Provide the [x, y] coordinate of the cell's center where the given text is located.  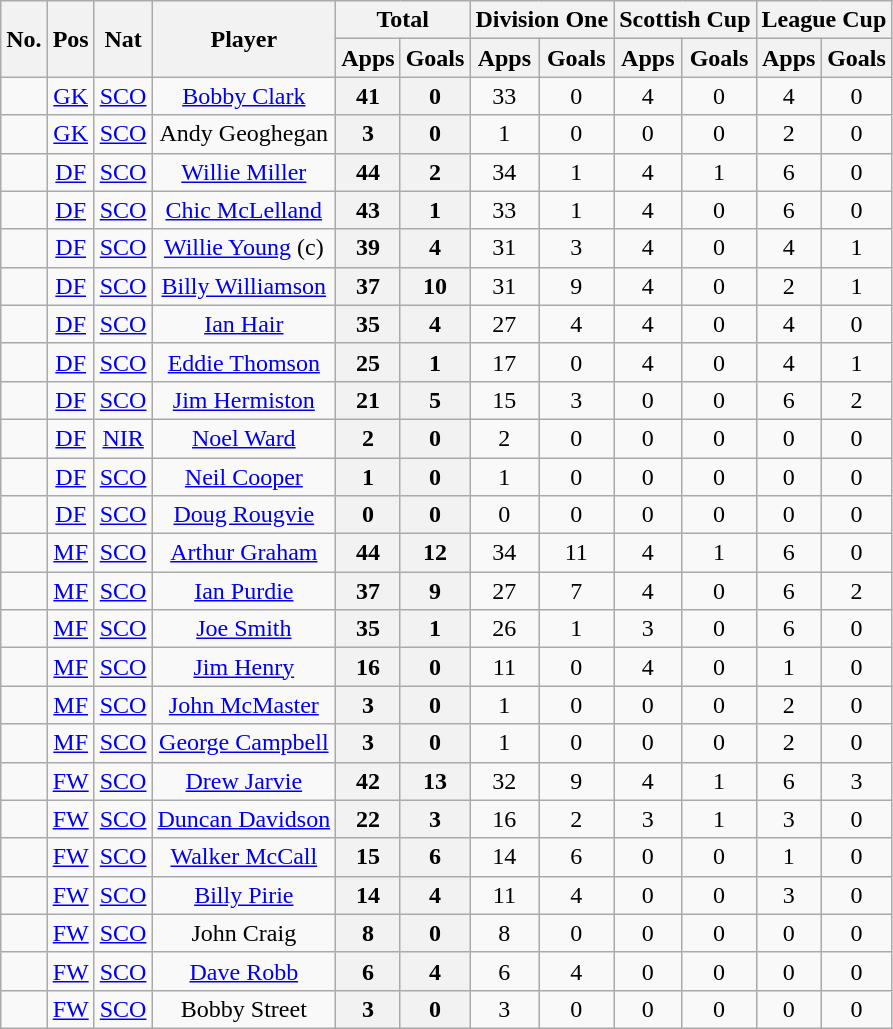
Billy Williamson [244, 286]
NIR [123, 438]
26 [504, 629]
10 [435, 286]
5 [435, 400]
Drew Jarvie [244, 781]
Eddie Thomson [244, 362]
Andy Geoghegan [244, 134]
No. [24, 39]
Pos [70, 39]
Bobby Street [244, 1009]
43 [368, 210]
Bobby Clark [244, 96]
Duncan Davidson [244, 819]
Jim Hermiston [244, 400]
League Cup [824, 20]
Arthur Graham [244, 553]
42 [368, 781]
Ian Hair [244, 324]
Scottish Cup [685, 20]
Ian Purdie [244, 591]
41 [368, 96]
Willie Miller [244, 172]
32 [504, 781]
John McMaster [244, 705]
21 [368, 400]
Billy Pirie [244, 895]
17 [504, 362]
George Campbell [244, 743]
7 [576, 591]
Walker McCall [244, 857]
Jim Henry [244, 667]
39 [368, 248]
Neil Cooper [244, 477]
Total [403, 20]
12 [435, 553]
Dave Robb [244, 971]
22 [368, 819]
Nat [123, 39]
Division One [542, 20]
Doug Rougvie [244, 515]
Player [244, 39]
Noel Ward [244, 438]
Willie Young (c) [244, 248]
Joe Smith [244, 629]
13 [435, 781]
Chic McLelland [244, 210]
John Craig [244, 933]
25 [368, 362]
